Extract the [x, y] coordinate from the center of the cell holding the provided text.  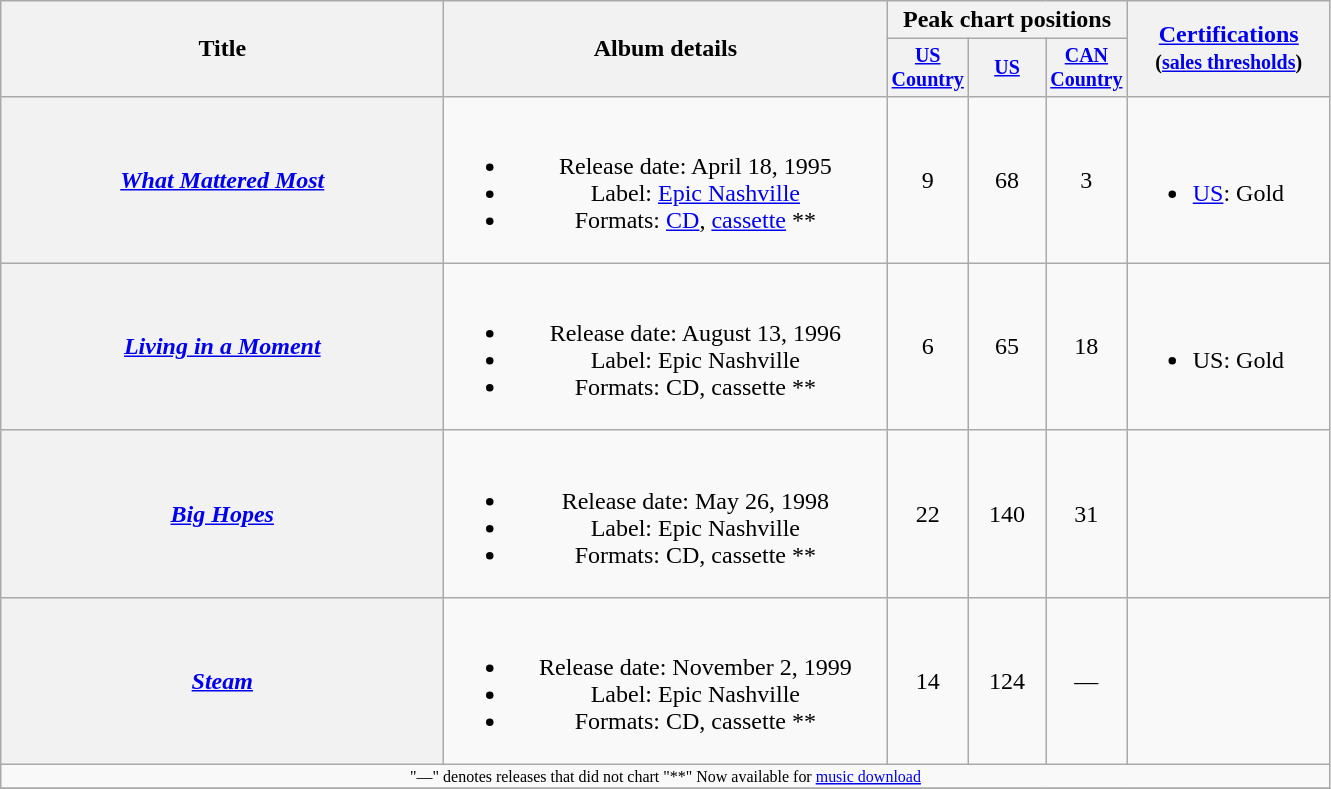
22 [928, 514]
What Mattered Most [222, 180]
Release date: November 2, 1999Label: Epic NashvilleFormats: CD, cassette ** [666, 680]
Living in a Moment [222, 346]
9 [928, 180]
CAN Country [1087, 68]
— [1087, 680]
"—" denotes releases that did not chart "**" Now available for music download [666, 777]
US Country [928, 68]
31 [1087, 514]
14 [928, 680]
6 [928, 346]
US [1008, 68]
Release date: May 26, 1998Label: Epic NashvilleFormats: CD, cassette ** [666, 514]
65 [1008, 346]
140 [1008, 514]
3 [1087, 180]
18 [1087, 346]
Steam [222, 680]
124 [1008, 680]
68 [1008, 180]
Peak chart positions [1007, 20]
Title [222, 49]
Certifications(sales thresholds) [1228, 49]
Release date: April 18, 1995Label: Epic NashvilleFormats: CD, cassette ** [666, 180]
Big Hopes [222, 514]
Release date: August 13, 1996Label: Epic NashvilleFormats: CD, cassette ** [666, 346]
Album details [666, 49]
